Search for the cell housing the specified text and yield its (X, Y) center coordinate. 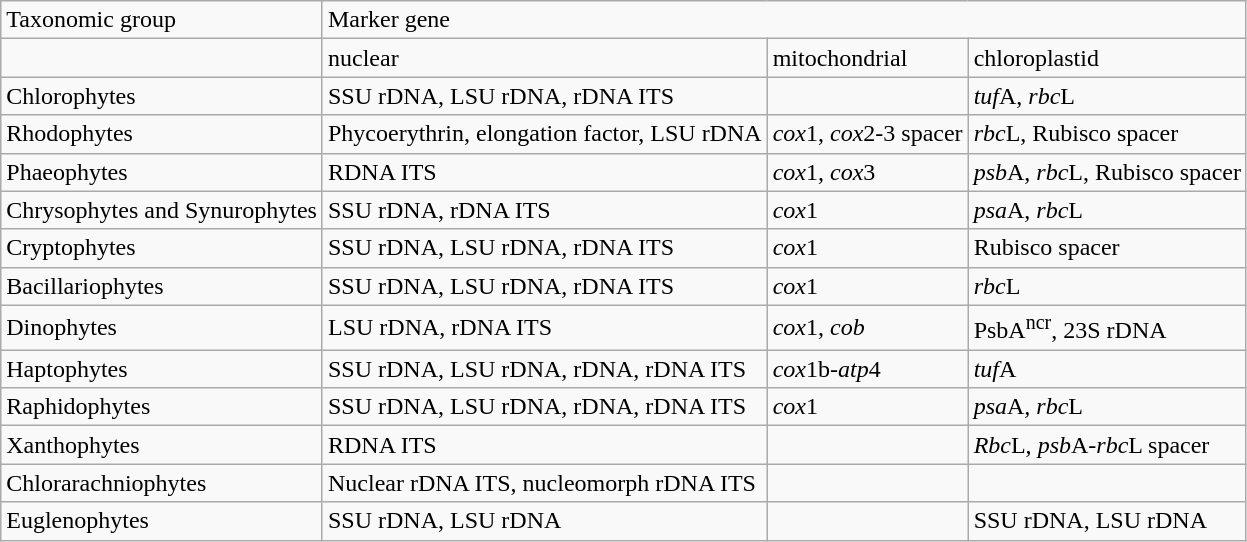
mitochondrial (868, 58)
cox1, cox3 (868, 172)
Chlorophytes (162, 96)
Cryptophytes (162, 248)
Rubisco spacer (1107, 248)
LSU rDNA, rDNA ITS (544, 328)
Phaeophytes (162, 172)
Taxonomic group (162, 20)
cox1b-atp4 (868, 369)
Phycoerythrin, elongation factor, LSU rDNA (544, 134)
rbcL (1107, 286)
cox1, cox2-3 spacer (868, 134)
Raphidophytes (162, 407)
rbcL, Rubisco spacer (1107, 134)
Euglenophytes (162, 521)
Xanthophytes (162, 445)
Chrysophytes and Synurophytes (162, 210)
SSU rDNA, rDNA ITS (544, 210)
nuclear (544, 58)
psbA, rbcL, Rubisco spacer (1107, 172)
cox1, cob (868, 328)
Rhodophytes (162, 134)
Bacillariophytes (162, 286)
tufA, rbcL (1107, 96)
RbcL, psbA-rbcL spacer (1107, 445)
Dinophytes (162, 328)
Haptophytes (162, 369)
Chlorarachniophytes (162, 483)
tufA (1107, 369)
chloroplastid (1107, 58)
Nuclear rDNA ITS, nucleomorph rDNA ITS (544, 483)
PsbAncr, 23S rDNA (1107, 328)
Marker gene (784, 20)
